Scan for the cell matching the given text and deliver its (x, y) coordinate at center. 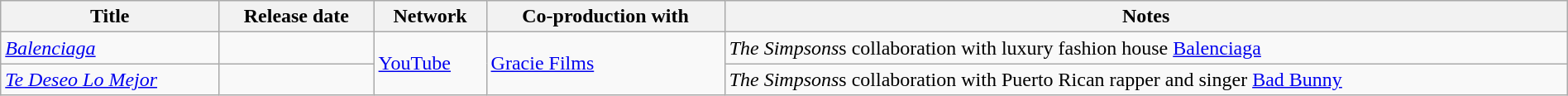
The Simpsonss collaboration with luxury fashion house Balenciaga (1146, 48)
Title (110, 17)
Notes (1146, 17)
YouTube (430, 64)
The Simpsonss collaboration with Puerto Rican rapper and singer Bad Bunny (1146, 79)
Balenciaga (110, 48)
Release date (296, 17)
Network (430, 17)
Gracie Films (605, 64)
Te Deseo Lo Mejor (110, 79)
Co-production with (605, 17)
